Scan for the cell matching the given text and deliver its [x, y] coordinate at center. 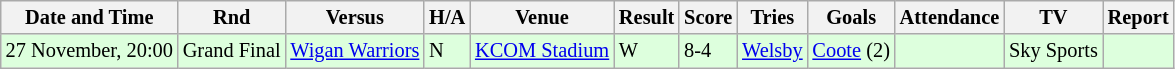
Sky Sports [1054, 51]
Coote (2) [852, 51]
Tries [772, 17]
Grand Final [232, 51]
KCOM Stadium [542, 51]
Attendance [950, 17]
Date and Time [90, 17]
Wigan Warriors [354, 51]
Venue [542, 17]
W [646, 51]
H/A [447, 17]
Welsby [772, 51]
Result [646, 17]
8-4 [708, 51]
Goals [852, 17]
Rnd [232, 17]
TV [1054, 17]
Report [1138, 17]
N [447, 51]
27 November, 20:00 [90, 51]
Versus [354, 17]
Score [708, 17]
